Find where the given text appears and provide that cell's center as [X, Y] coordinate. 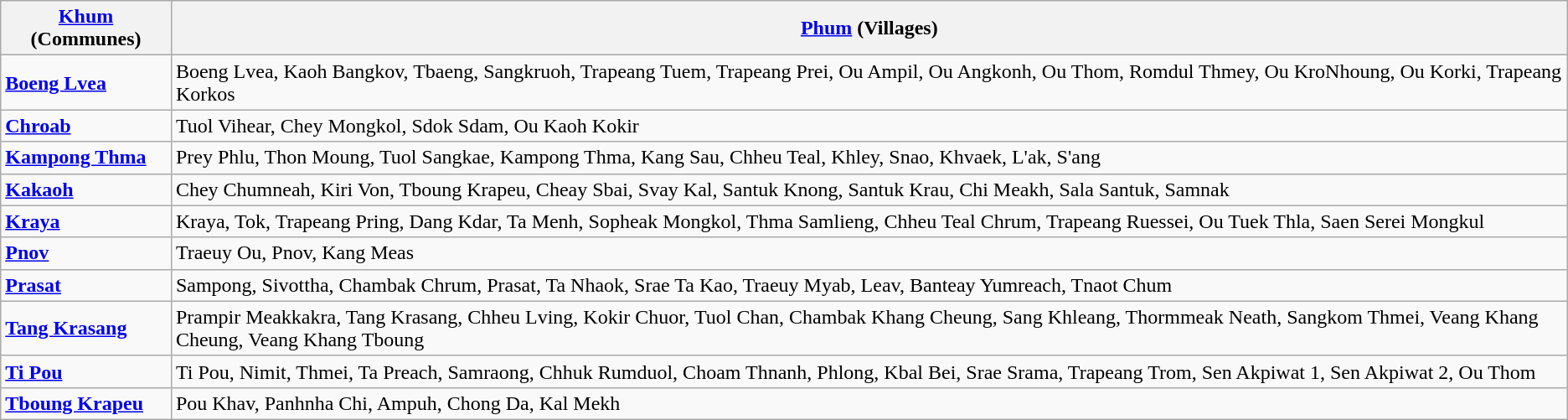
Traeuy Ou, Pnov, Kang Meas [869, 253]
Sampong, Sivottha, Chambak Chrum, Prasat, Ta Nhaok, Srae Ta Kao, Traeuy Myab, Leav, Banteay Yumreach, Tnaot Chum [869, 285]
Pou Khav, Panhnha Chi, Ampuh, Chong Da, Kal Mekh [869, 403]
Boeng Lvea [86, 82]
Prasat [86, 285]
Pnov [86, 253]
Kraya [86, 221]
Tuol Vihear, Chey Mongkol, Sdok Sdam, Ou Kaoh Kokir [869, 126]
Kampong Thma [86, 158]
Ti Pou [86, 371]
Chroab [86, 126]
Tboung Krapeu [86, 403]
Khum (Communes) [86, 29]
Tang Krasang [86, 329]
Prey Phlu, Thon Moung, Tuol Sangkae, Kampong Thma, Kang Sau, Chheu Teal, Khley, Snao, Khvaek, L'ak, S'ang [869, 158]
Chey Chumneah, Kiri Von, Tboung Krapeu, Cheay Sbai, Svay Kal, Santuk Knong, Santuk Krau, Chi Meakh, Sala Santuk, Samnak [869, 189]
Kraya, Tok, Trapeang Pring, Dang Kdar, Ta Menh, Sopheak Mongkol, Thma Samlieng, Chheu Teal Chrum, Trapeang Ruessei, Ou Tuek Thla, Saen Serei Mongkul [869, 221]
Phum (Villages) [869, 29]
Kakaoh [86, 189]
